For the text-containing cell, return its midpoint in [X, Y] coordinate format. 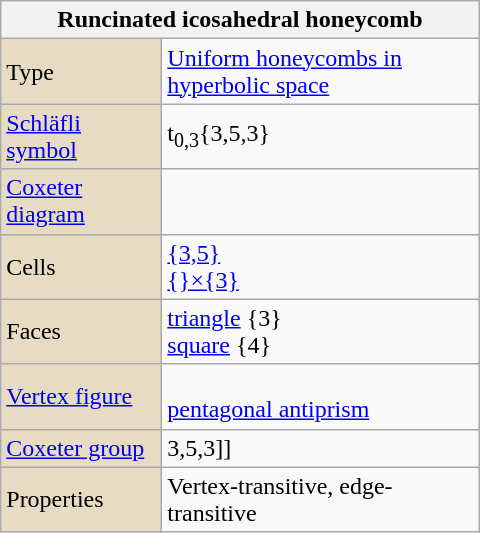
Type [82, 72]
Vertex figure [82, 396]
{3,5} {}×{3} [320, 266]
3,5,3]] [320, 448]
triangle {3}square {4} [320, 332]
Cells [82, 266]
Runcinated icosahedral honeycomb [240, 20]
Schläfli symbol [82, 136]
Properties [82, 500]
Faces [82, 332]
Coxeter group [82, 448]
pentagonal antiprism [320, 396]
Coxeter diagram [82, 202]
Vertex-transitive, edge-transitive [320, 500]
t0,3{3,5,3} [320, 136]
Uniform honeycombs in hyperbolic space [320, 72]
